Detect which cell encompasses the target text, then output its (x, y) center coordinate. 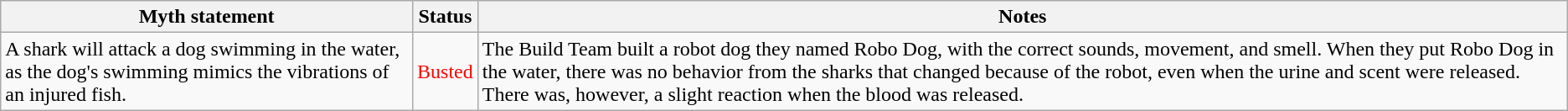
Status (446, 17)
Myth statement (207, 17)
Busted (446, 71)
Notes (1022, 17)
A shark will attack a dog swimming in the water, as the dog's swimming mimics the vibrations of an injured fish. (207, 71)
